Determine the (x, y) coordinate at the center of the cell enclosing the given text.  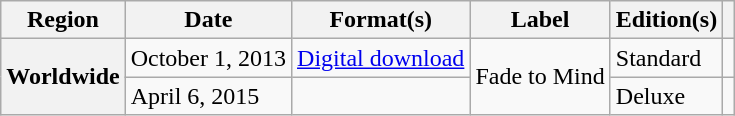
Digital download (381, 58)
Fade to Mind (540, 77)
Edition(s) (666, 20)
Label (540, 20)
Deluxe (666, 96)
April 6, 2015 (208, 96)
Format(s) (381, 20)
Date (208, 20)
Standard (666, 58)
Worldwide (63, 77)
Region (63, 20)
October 1, 2013 (208, 58)
